Output the [x, y] coordinate of the center of the cell containing the given text.  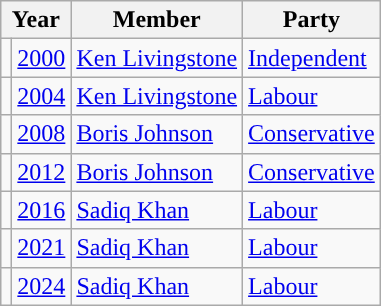
Member [157, 20]
2000 [42, 58]
2012 [42, 172]
Independent [312, 58]
2004 [42, 96]
Party [312, 20]
Year [36, 20]
2008 [42, 134]
2021 [42, 248]
2024 [42, 286]
2016 [42, 210]
